Find where the given text appears and provide that cell's center as (x, y) coordinate. 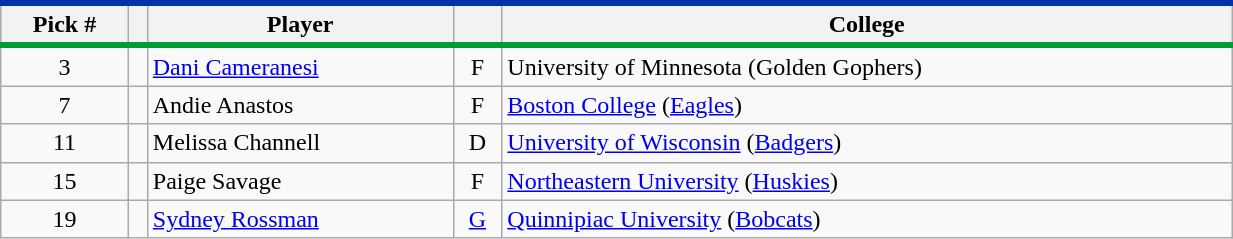
Sydney Rossman (300, 219)
7 (65, 105)
11 (65, 143)
Andie Anastos (300, 105)
15 (65, 181)
Quinnipiac University (Bobcats) (867, 219)
Pick # (65, 24)
Paige Savage (300, 181)
Dani Cameranesi (300, 66)
Northeastern University (Huskies) (867, 181)
Player (300, 24)
19 (65, 219)
Boston College (Eagles) (867, 105)
College (867, 24)
G (478, 219)
3 (65, 66)
D (478, 143)
University of Minnesota (Golden Gophers) (867, 66)
Melissa Channell (300, 143)
University of Wisconsin (Badgers) (867, 143)
